Locate the cell with the specified text and output its [X, Y] center coordinate. 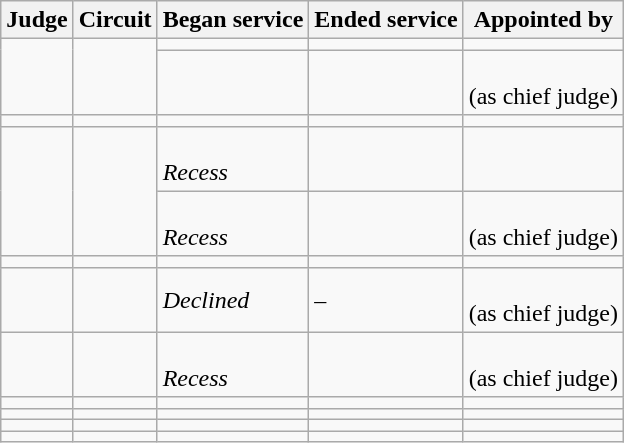
Circuit [115, 20]
Declined [233, 300]
Began service [233, 20]
Ended service [386, 20]
Appointed by [543, 20]
– [386, 300]
Judge [37, 20]
